Extract the [X, Y] coordinate from the center of the cell holding the provided text.  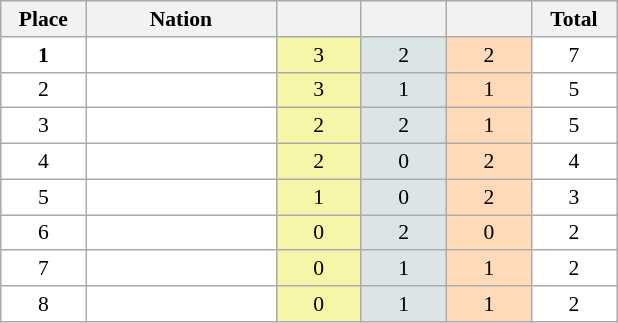
Total [574, 19]
Nation [181, 19]
6 [44, 233]
8 [44, 304]
Place [44, 19]
